Output the (X, Y) coordinate of the center of the cell containing the given text.  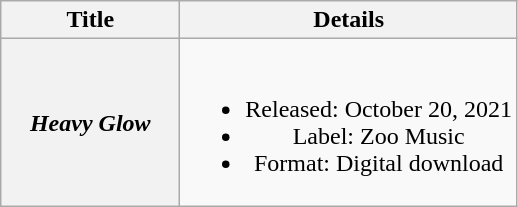
Details (349, 20)
Title (90, 20)
Heavy Glow (90, 122)
Released: October 20, 2021Label: Zoo MusicFormat: Digital download (349, 122)
